Pinpoint the cell where the given text exists, returning its [X, Y] midpoint coordinate. 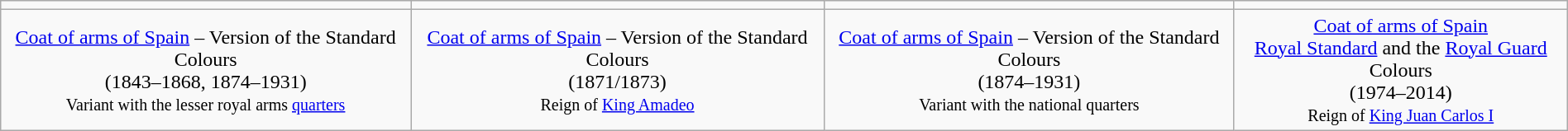
Coat of arms of Spain Royal Standard and the Royal Guard Colours(1974–2014)Reign of King Juan Carlos I [1401, 70]
Coat of arms of Spain – Version of the Standard Colours(1843–1868, 1874–1931)Variant with the lesser royal arms quarters [206, 70]
Coat of arms of Spain – Version of the Standard Colours(1874–1931)Variant with the national quarters [1029, 70]
Coat of arms of Spain – Version of the Standard Colours(1871/1873)Reign of King Amadeo [618, 70]
